Find where the given text appears and provide that cell's center as (x, y) coordinate. 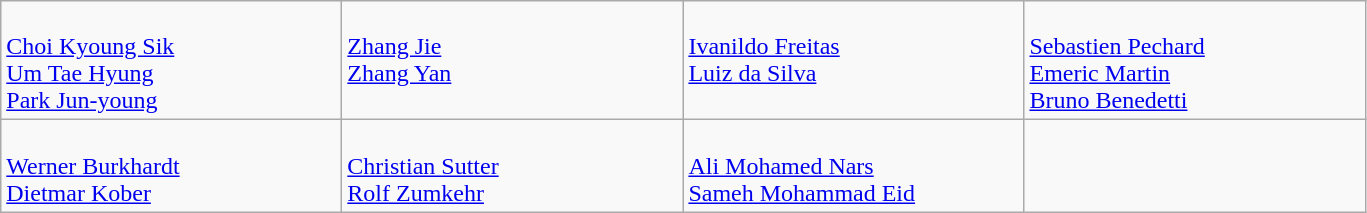
Ivanildo FreitasLuiz da Silva (854, 60)
Zhang JieZhang Yan (512, 60)
Sebastien PechardEmeric MartinBruno Benedetti (1194, 60)
Choi Kyoung SikUm Tae HyungPark Jun-young (172, 60)
Christian SutterRolf Zumkehr (512, 166)
Werner BurkhardtDietmar Kober (172, 166)
Ali Mohamed NarsSameh Mohammad Eid (854, 166)
